Return the (X, Y) coordinate for the center point of the cell that contains the specified text.  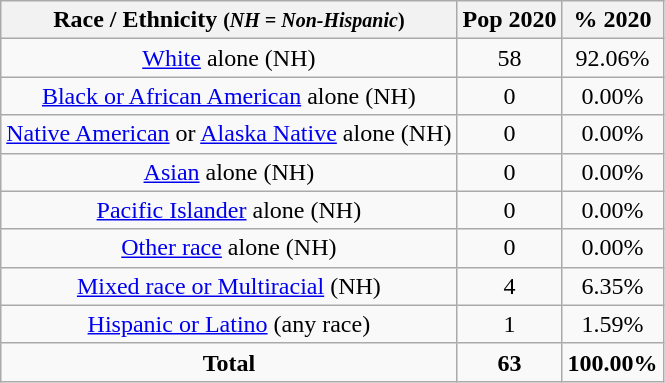
Native American or Alaska Native alone (NH) (229, 134)
Hispanic or Latino (any race) (229, 324)
Total (229, 362)
92.06% (612, 58)
Race / Ethnicity (NH = Non-Hispanic) (229, 20)
6.35% (612, 286)
100.00% (612, 362)
58 (510, 58)
1.59% (612, 324)
Pacific Islander alone (NH) (229, 210)
Mixed race or Multiracial (NH) (229, 286)
Asian alone (NH) (229, 172)
1 (510, 324)
% 2020 (612, 20)
Pop 2020 (510, 20)
Black or African American alone (NH) (229, 96)
4 (510, 286)
Other race alone (NH) (229, 248)
White alone (NH) (229, 58)
63 (510, 362)
